Scan for the cell matching the given text and deliver its [x, y] coordinate at center. 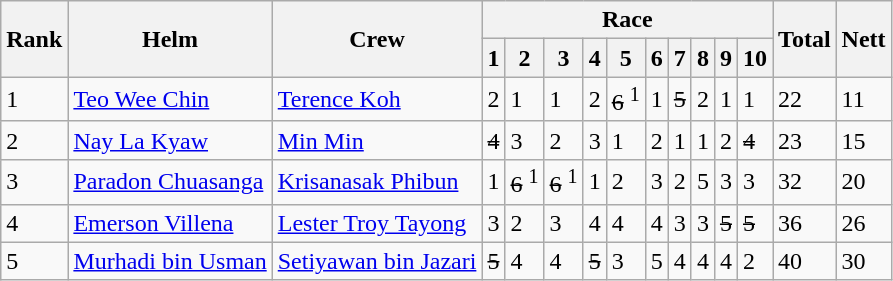
7 [680, 58]
9 [726, 58]
40 [805, 261]
Paradon Chuasanga [170, 182]
15 [864, 140]
32 [805, 182]
Rank [34, 39]
10 [754, 58]
Murhadi bin Usman [170, 261]
36 [805, 223]
6 [656, 58]
26 [864, 223]
Emerson Villena [170, 223]
23 [805, 140]
11 [864, 100]
Terence Koh [377, 100]
Total [805, 39]
Nett [864, 39]
22 [805, 100]
20 [864, 182]
Lester Troy Tayong [377, 223]
Teo Wee Chin [170, 100]
Min Min [377, 140]
Helm [170, 39]
30 [864, 261]
8 [702, 58]
Setiyawan bin Jazari [377, 261]
Nay La Kyaw [170, 140]
Krisanasak Phibun [377, 182]
Race [628, 20]
Crew [377, 39]
